From the cell containing the given text, extract its center point as [x, y] coordinate. 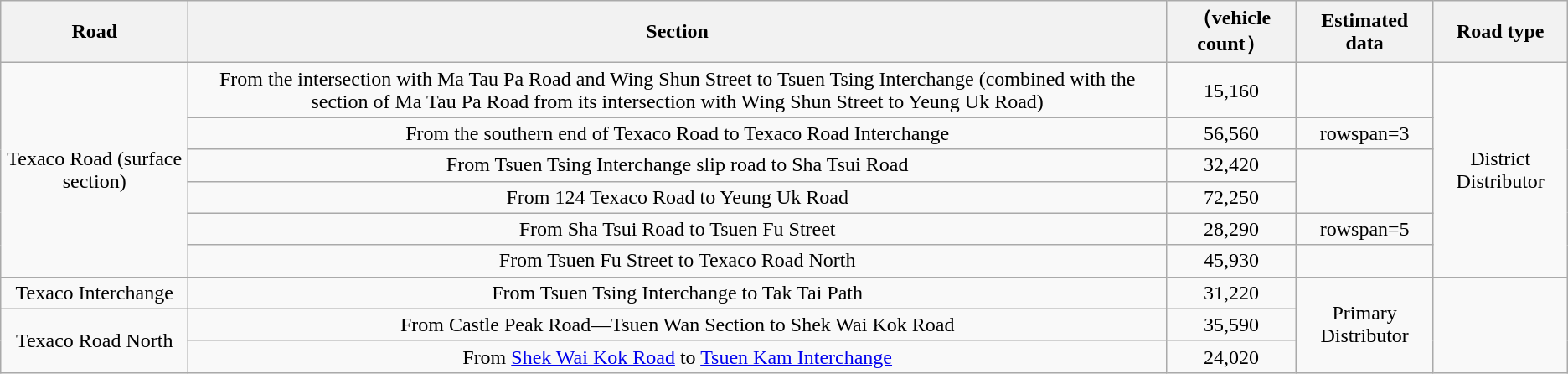
Section [678, 32]
From Sha Tsui Road to Tsuen Fu Street [678, 229]
45,930 [1231, 261]
Texaco Interchange [95, 293]
From Shek Wai Kok Road to Tsuen Kam Interchange [678, 356]
Road type [1500, 32]
From Tsuen Tsing Interchange slip road to Sha Tsui Road [678, 165]
From Castle Peak Road—Tsuen Wan Section to Shek Wai Kok Road [678, 325]
From Tsuen Tsing Interchange to Tak Tai Path [678, 293]
rowspan=3 [1364, 133]
District Distributor [1500, 169]
72,250 [1231, 197]
Primary Distributor [1364, 325]
From Tsuen Fu Street to Texaco Road North [678, 261]
31,220 [1231, 293]
56,560 [1231, 133]
35,590 [1231, 325]
Texaco Road (surface section) [95, 169]
Estimated data [1364, 32]
32,420 [1231, 165]
Road [95, 32]
rowspan=5 [1364, 229]
Texaco Road North [95, 340]
From 124 Texaco Road to Yeung Uk Road [678, 197]
24,020 [1231, 356]
15,160 [1231, 91]
（vehicle count） [1231, 32]
28,290 [1231, 229]
From the southern end of Texaco Road to Texaco Road Interchange [678, 133]
